Capture the cell that displays the provided text and extract its [X, Y] central coordinate. 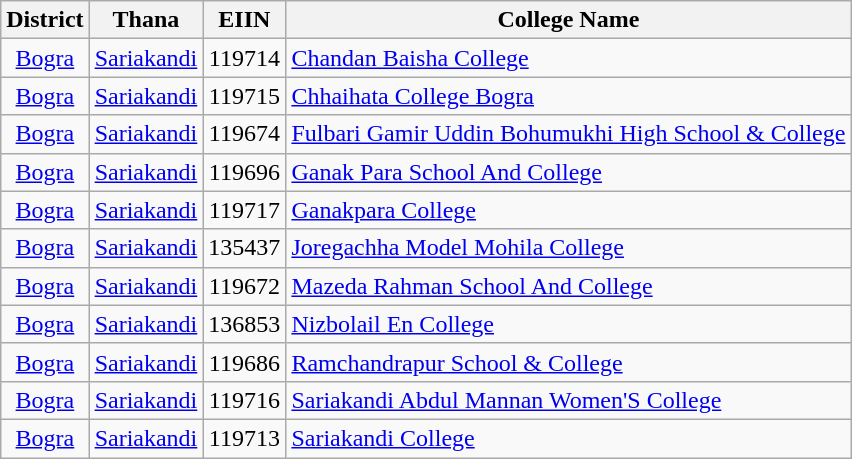
119696 [244, 172]
Fulbari Gamir Uddin Bohumukhi High School & College [568, 134]
College Name [568, 20]
Ganakpara College [568, 210]
119715 [244, 96]
119713 [244, 438]
119714 [244, 58]
District [45, 20]
Joregachha Model Mohila College [568, 248]
119717 [244, 210]
Ganak Para School And College [568, 172]
135437 [244, 248]
Chandan Baisha College [568, 58]
136853 [244, 324]
Ramchandrapur School & College [568, 362]
119672 [244, 286]
EIIN [244, 20]
119686 [244, 362]
Nizbolail En College [568, 324]
119716 [244, 400]
Chhaihata College Bogra [568, 96]
Thana [146, 20]
Sariakandi College [568, 438]
119674 [244, 134]
Sariakandi Abdul Mannan Women'S College [568, 400]
Mazeda Rahman School And College [568, 286]
